Return the (X, Y) coordinate for the center point of the cell that contains the specified text.  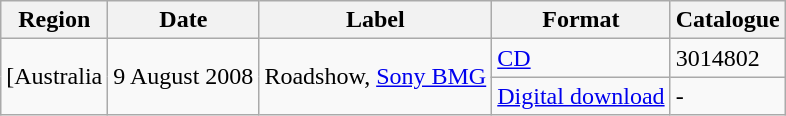
9 August 2008 (184, 77)
Digital download (581, 96)
CD (581, 58)
Label (376, 20)
Roadshow, Sony BMG (376, 77)
Catalogue (728, 20)
[Australia (54, 77)
Region (54, 20)
3014802 (728, 58)
Format (581, 20)
- (728, 96)
Date (184, 20)
